Determine the [X, Y] coordinate at the center of the cell enclosing the given text.  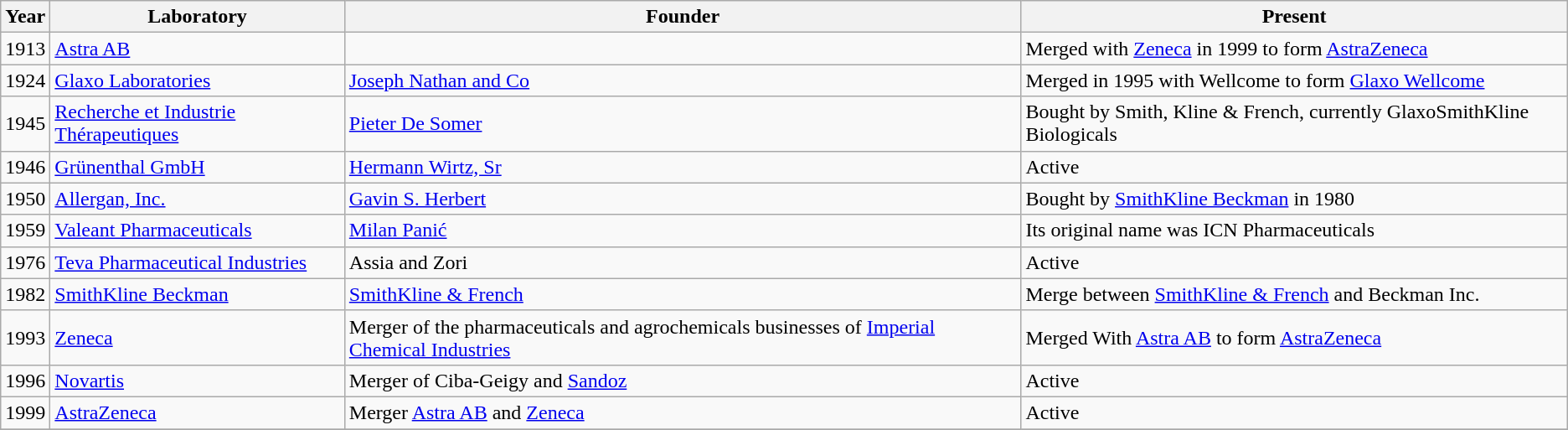
1976 [25, 262]
Assia and Zori [683, 262]
SmithKline & French [683, 294]
1982 [25, 294]
Allergan, Inc. [198, 199]
Teva Pharmaceutical Industries [198, 262]
Merger of the pharmaceuticals and agrochemicals businesses of Imperial Chemical Industries [683, 337]
Bought by Smith, Kline & French, currently GlaxoSmithKline Biologicals [1294, 124]
Hermann Wirtz, Sr [683, 167]
1924 [25, 80]
1913 [25, 49]
Founder [683, 17]
1945 [25, 124]
Gavin S. Herbert [683, 199]
Its original name was ICN Pharmaceuticals [1294, 231]
1993 [25, 337]
Present [1294, 17]
Grünenthal GmbH [198, 167]
1996 [25, 381]
Merger of Ciba-Geigy and Sandoz [683, 381]
1950 [25, 199]
AstraZeneca [198, 412]
Year [25, 17]
Merged With Astra AB to form AstraZeneca [1294, 337]
1959 [25, 231]
Glaxo Laboratories [198, 80]
Astra AB [198, 49]
1946 [25, 167]
Valeant Pharmaceuticals [198, 231]
Merged with Zeneca in 1999 to form AstraZeneca [1294, 49]
Pieter De Somer [683, 124]
Novartis [198, 381]
SmithKline Beckman [198, 294]
Zeneca [198, 337]
Milan Panić [683, 231]
Joseph Nathan and Co [683, 80]
Bought by SmithKline Beckman in 1980 [1294, 199]
Merge between SmithKline & French and Beckman Inc. [1294, 294]
Merged in 1995 with Wellcome to form Glaxo Wellcome [1294, 80]
1999 [25, 412]
Laboratory [198, 17]
Merger Astra AB and Zeneca [683, 412]
Recherche et Industrie Thérapeutiques [198, 124]
